Extract the [x, y] coordinate from the center of the cell holding the provided text.  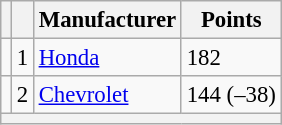
182 [231, 58]
144 (–38) [231, 95]
Manufacturer [107, 20]
1 [22, 58]
Points [231, 20]
Honda [107, 58]
2 [22, 95]
Chevrolet [107, 95]
